Capture the cell that displays the provided text and extract its (x, y) central coordinate. 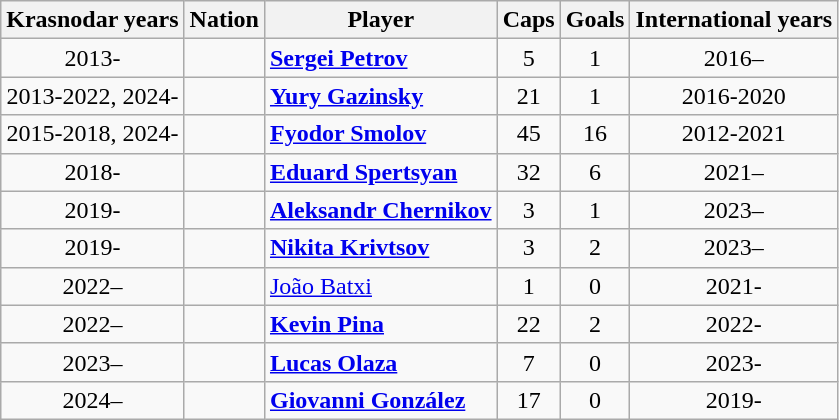
2022- (734, 324)
Aleksandr Chernikov (380, 210)
Caps (528, 20)
Nation (224, 20)
Goals (595, 20)
2012-2021 (734, 134)
João Batxi (380, 286)
5 (528, 58)
International years (734, 20)
2015-2018, 2024- (92, 134)
Yury Gazinsky (380, 96)
2016-2020 (734, 96)
17 (528, 400)
2016– (734, 58)
Player (380, 20)
Fyodor Smolov (380, 134)
6 (595, 172)
Lucas Olaza (380, 362)
2013- (92, 58)
45 (528, 134)
Nikita Krivtsov (380, 248)
2021- (734, 286)
2018- (92, 172)
Eduard Spertsyan (380, 172)
16 (595, 134)
21 (528, 96)
Giovanni González (380, 400)
Krasnodar years (92, 20)
Kevin Pina (380, 324)
2023- (734, 362)
32 (528, 172)
Sergei Petrov (380, 58)
2021– (734, 172)
2024– (92, 400)
2013-2022, 2024- (92, 96)
7 (528, 362)
22 (528, 324)
